Identify which cell holds the provided text, then report its [X, Y] central coordinate. 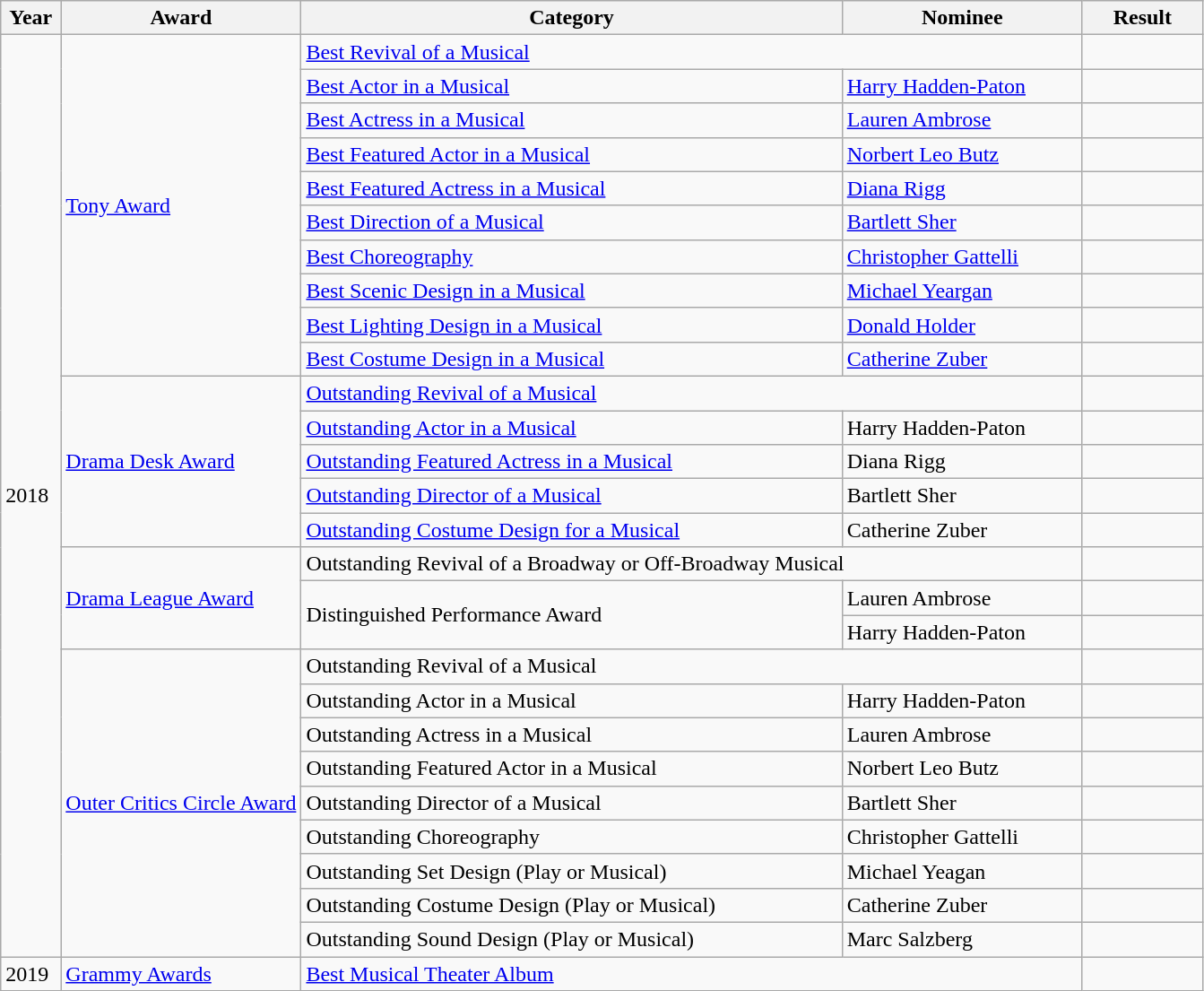
Drama League Award [181, 598]
Best Lighting Design in a Musical [572, 325]
Best Actor in a Musical [572, 86]
Result [1142, 18]
Best Musical Theater Album [692, 973]
Drama Desk Award [181, 461]
Outstanding Costume Design (Play or Musical) [572, 905]
Outstanding Featured Actor in a Musical [572, 769]
Michael Yeagan [962, 871]
Outer Critics Circle Award [181, 804]
Michael Yeargan [962, 291]
Outstanding Set Design (Play or Musical) [572, 871]
2018 [30, 496]
Distinguished Performance Award [572, 615]
Tony Award [181, 206]
Award [181, 18]
Best Costume Design in a Musical [572, 359]
Outstanding Featured Actress in a Musical [572, 462]
Best Scenic Design in a Musical [572, 291]
Outstanding Sound Design (Play or Musical) [572, 939]
Best Direction of a Musical [572, 222]
Outstanding Costume Design for a Musical [572, 530]
Outstanding Choreography [572, 837]
Best Featured Actress in a Musical [572, 188]
Nominee [962, 18]
Category [572, 18]
Grammy Awards [181, 973]
Donald Holder [962, 325]
2019 [30, 973]
Best Actress in a Musical [572, 120]
Best Choreography [572, 256]
Best Revival of a Musical [692, 52]
Marc Salzberg [962, 939]
Best Featured Actor in a Musical [572, 154]
Outstanding Actress in a Musical [572, 735]
Outstanding Revival of a Broadway or Off-Broadway Musical [692, 564]
Year [30, 18]
